Find where the given text appears and provide that cell's center as [x, y] coordinate. 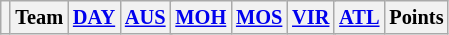
Points [416, 17]
VIR [310, 17]
ATL [359, 17]
Team [39, 17]
AUS [145, 17]
DAY [94, 17]
MOH [200, 17]
MOS [259, 17]
